Extract the [X, Y] coordinate from the center of the cell holding the provided text.  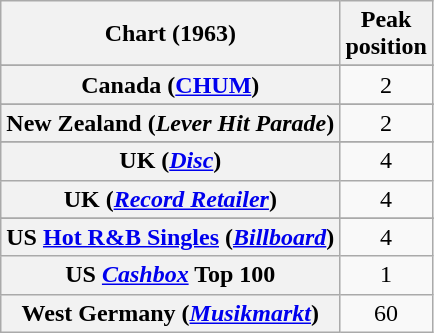
Peakposition [386, 34]
US Hot R&B Singles (Billboard) [170, 237]
1 [386, 275]
US Cashbox Top 100 [170, 275]
UK (Record Retailer) [170, 199]
UK (Disc) [170, 161]
Chart (1963) [170, 34]
Canada (CHUM) [170, 85]
West Germany (Musikmarkt) [170, 313]
New Zealand (Lever Hit Parade) [170, 123]
60 [386, 313]
